Scan for the cell matching the given text and deliver its [X, Y] coordinate at center. 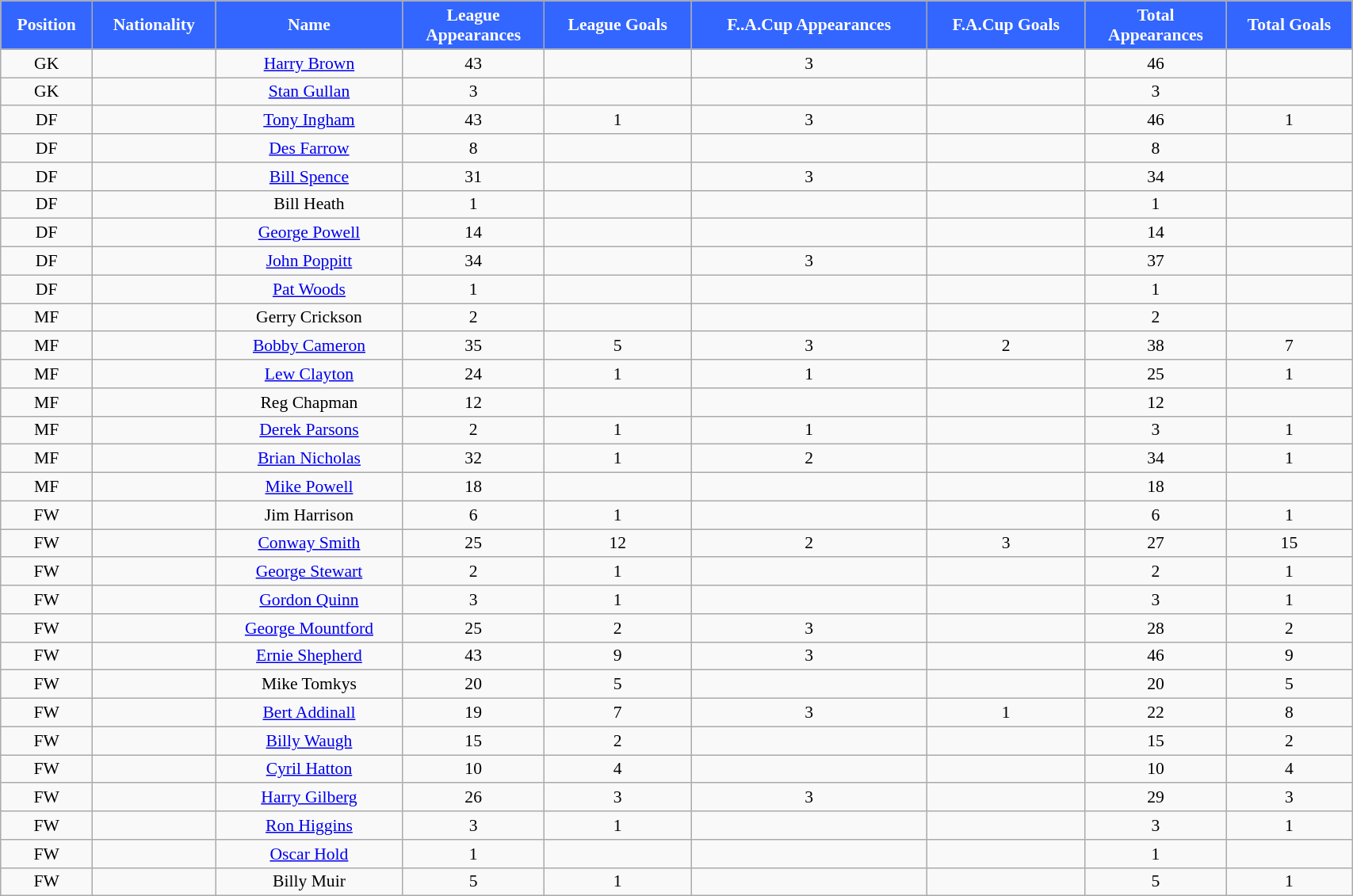
Harry Brown [309, 63]
Conway Smith [309, 543]
Oscar Hold [309, 854]
Pat Woods [309, 289]
Lew Clayton [309, 374]
35 [473, 346]
Ernie Shepherd [309, 656]
27 [1156, 543]
Bill Heath [309, 204]
24 [473, 374]
38 [1156, 346]
Bert Addinall [309, 713]
Ron Higgins [309, 825]
Derek Parsons [309, 430]
F.A.Cup Goals [1006, 25]
Nationality [154, 25]
Brian Nicholas [309, 459]
22 [1156, 713]
Billy Muir [309, 882]
Bobby Cameron [309, 346]
John Poppitt [309, 261]
Stan Gullan [309, 92]
League Goals [617, 25]
Position [47, 25]
37 [1156, 261]
George Mountford [309, 628]
Jim Harrison [309, 515]
Name [309, 25]
George Stewart [309, 572]
LeagueAppearances [473, 25]
Reg Chapman [309, 402]
Tony Ingham [309, 120]
Mike Powell [309, 487]
Total Goals [1289, 25]
TotalAppearances [1156, 25]
Billy Waugh [309, 741]
28 [1156, 628]
Cyril Hatton [309, 769]
Harry Gilberg [309, 798]
31 [473, 177]
19 [473, 713]
George Powell [309, 233]
29 [1156, 798]
26 [473, 798]
32 [473, 459]
Mike Tomkys [309, 684]
Bill Spence [309, 177]
F..A.Cup Appearances [808, 25]
Des Farrow [309, 148]
Gordon Quinn [309, 600]
Gerry Crickson [309, 318]
